Scan for the cell matching the given text and deliver its [x, y] coordinate at center. 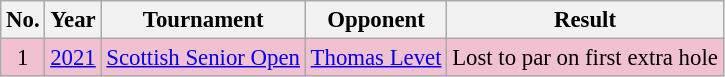
Result [585, 20]
No. [23, 20]
Thomas Levet [376, 58]
Year [73, 20]
Lost to par on first extra hole [585, 58]
1 [23, 58]
Opponent [376, 20]
Tournament [203, 20]
2021 [73, 58]
Scottish Senior Open [203, 58]
